Detect which cell encompasses the target text, then output its [x, y] center coordinate. 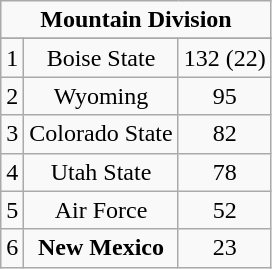
52 [224, 210]
6 [12, 248]
82 [224, 134]
Wyoming [101, 96]
Boise State [101, 58]
3 [12, 134]
Utah State [101, 172]
132 (22) [224, 58]
2 [12, 96]
New Mexico [101, 248]
5 [12, 210]
23 [224, 248]
Mountain Division [136, 20]
95 [224, 96]
Air Force [101, 210]
4 [12, 172]
78 [224, 172]
Colorado State [101, 134]
1 [12, 58]
